Provide the (X, Y) coordinate of the cell's center where the given text is located.  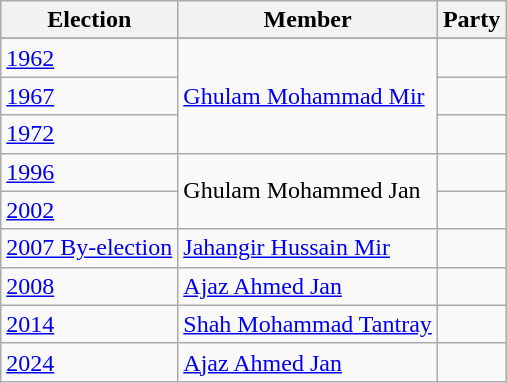
Ghulam Mohammad Mir (308, 96)
Party (471, 20)
2002 (90, 210)
1967 (90, 96)
Election (90, 20)
2008 (90, 286)
1972 (90, 134)
2007 By-election (90, 248)
2024 (90, 362)
2014 (90, 324)
1962 (90, 58)
Jahangir Hussain Mir (308, 248)
Member (308, 20)
Ghulam Mohammed Jan (308, 191)
Shah Mohammad Tantray (308, 324)
1996 (90, 172)
